Detect which cell encompasses the target text, then output its (X, Y) center coordinate. 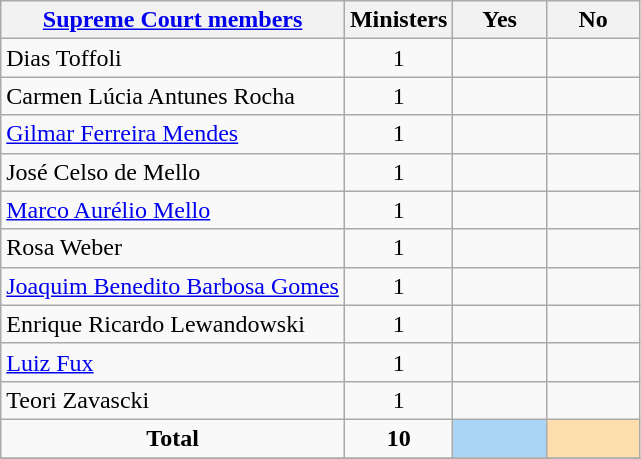
Ministers (398, 20)
Teori Zavascki (173, 400)
Marco Aurélio Mello (173, 210)
Joaquim Benedito Barbosa Gomes (173, 286)
Yes (500, 20)
Rosa Weber (173, 248)
Supreme Court members (173, 20)
Total (173, 438)
Luiz Fux (173, 362)
Carmen Lúcia Antunes Rocha (173, 96)
10 (398, 438)
José Celso de Mello (173, 172)
Gilmar Ferreira Mendes (173, 134)
Dias Toffoli (173, 58)
No (593, 20)
Enrique Ricardo Lewandowski (173, 324)
